Search for the cell housing the specified text and yield its (X, Y) center coordinate. 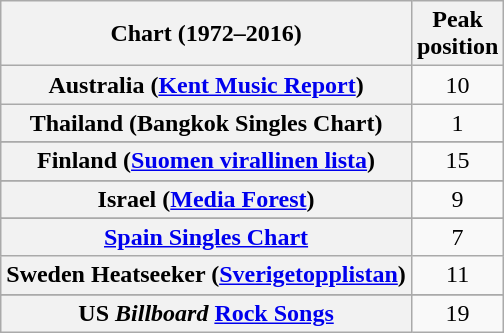
Peakposition (457, 34)
Sweden Heatseeker (Sverigetopplistan) (206, 275)
Finland (Suomen virallinen lista) (206, 161)
Israel (Media Forest) (206, 199)
15 (457, 161)
7 (457, 237)
11 (457, 275)
Chart (1972–2016) (206, 34)
19 (457, 313)
Thailand (Bangkok Singles Chart) (206, 123)
10 (457, 85)
9 (457, 199)
Australia (Kent Music Report) (206, 85)
US Billboard Rock Songs (206, 313)
Spain Singles Chart (206, 237)
1 (457, 123)
